Extract the [x, y] coordinate from the center of the cell holding the provided text.  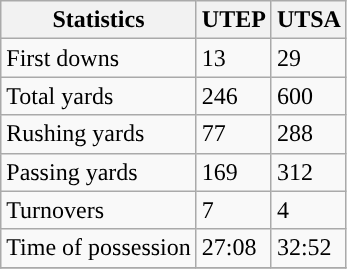
Statistics [99, 20]
Rushing yards [99, 134]
UTEP [234, 20]
13 [234, 58]
Passing yards [99, 172]
600 [308, 96]
UTSA [308, 20]
288 [308, 134]
Time of possession [99, 248]
169 [234, 172]
First downs [99, 58]
4 [308, 210]
29 [308, 58]
Total yards [99, 96]
312 [308, 172]
77 [234, 134]
27:08 [234, 248]
32:52 [308, 248]
Turnovers [99, 210]
7 [234, 210]
246 [234, 96]
